Pinpoint the cell where the given text exists, returning its (X, Y) midpoint coordinate. 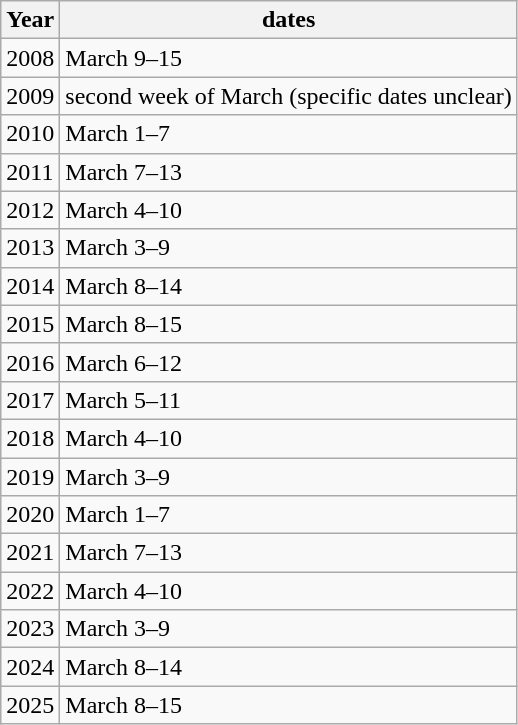
2015 (30, 324)
2023 (30, 629)
2022 (30, 591)
2021 (30, 553)
2011 (30, 172)
March 9–15 (289, 58)
2020 (30, 515)
March 6–12 (289, 362)
second week of March (specific dates unclear) (289, 96)
2012 (30, 210)
2017 (30, 400)
2013 (30, 248)
2014 (30, 286)
March 5–11 (289, 400)
2008 (30, 58)
2010 (30, 134)
2019 (30, 477)
2024 (30, 667)
2009 (30, 96)
dates (289, 20)
2025 (30, 705)
2018 (30, 438)
2016 (30, 362)
Year (30, 20)
